Extract the (x, y) coordinate from the center of the cell holding the provided text.  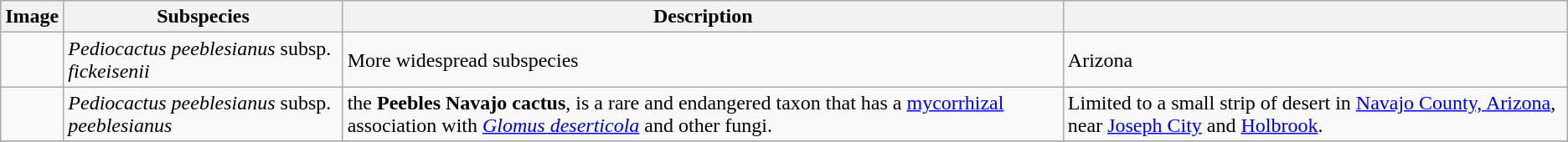
Subspecies (203, 17)
Pediocactus peeblesianus subsp. fickeisenii (203, 60)
Image (32, 17)
Arizona (1315, 60)
Pediocactus peeblesianus subsp. peeblesianus (203, 114)
More widespread subspecies (703, 60)
the Peebles Navajo cactus, is a rare and endangered taxon that has a mycorrhizal association with Glomus deserticola and other fungi. (703, 114)
Description (703, 17)
Limited to a small strip of desert in Navajo County, Arizona, near Joseph City and Holbrook. (1315, 114)
